Identify which cell holds the provided text, then report its [x, y] central coordinate. 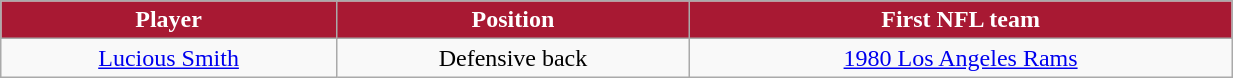
1980 Los Angeles Rams [961, 58]
Lucious Smith [169, 58]
Player [169, 20]
Position [512, 20]
Defensive back [512, 58]
First NFL team [961, 20]
